Pinpoint the cell where the given text exists, returning its (x, y) midpoint coordinate. 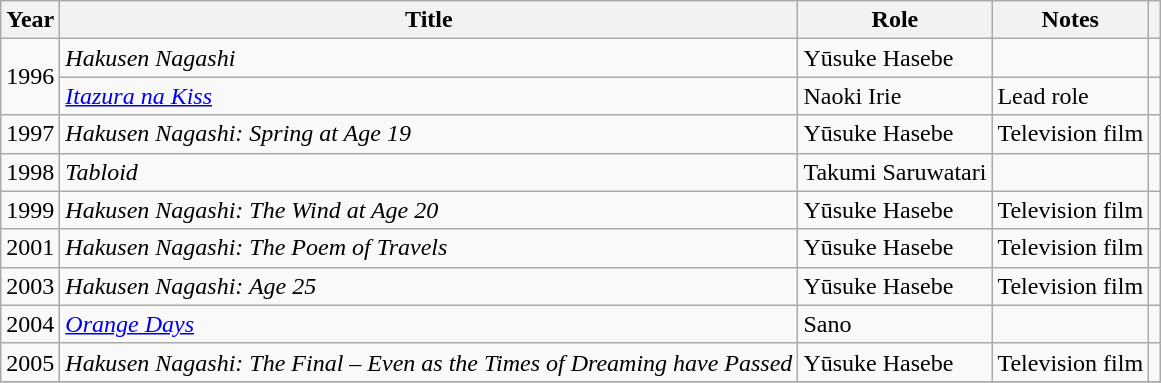
Itazura na Kiss (429, 96)
Year (30, 20)
Tabloid (429, 172)
Role (895, 20)
1998 (30, 172)
2001 (30, 248)
Takumi Saruwatari (895, 172)
Hakusen Nagashi: The Wind at Age 20 (429, 210)
2003 (30, 286)
Orange Days (429, 324)
Sano (895, 324)
Hakusen Nagashi: Spring at Age 19 (429, 134)
Hakusen Nagashi: Age 25 (429, 286)
Hakusen Nagashi: The Final – Even as the Times of Dreaming have Passed (429, 362)
2004 (30, 324)
1997 (30, 134)
2005 (30, 362)
Hakusen Nagashi: The Poem of Travels (429, 248)
Title (429, 20)
Hakusen Nagashi (429, 58)
1999 (30, 210)
1996 (30, 77)
Notes (1070, 20)
Naoki Irie (895, 96)
Lead role (1070, 96)
